Determine the [x, y] coordinate at the center of the cell enclosing the given text.  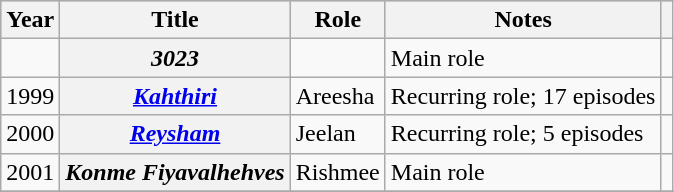
Konme Fiyavalhehves [175, 172]
Jeelan [338, 134]
2001 [30, 172]
Areesha [338, 96]
Reysham [175, 134]
Recurring role; 5 episodes [523, 134]
3023 [175, 58]
Recurring role; 17 episodes [523, 96]
Year [30, 20]
2000 [30, 134]
Rishmee [338, 172]
1999 [30, 96]
Notes [523, 20]
Title [175, 20]
Kahthiri [175, 96]
Role [338, 20]
